Pinpoint the cell where the given text exists, returning its [X, Y] midpoint coordinate. 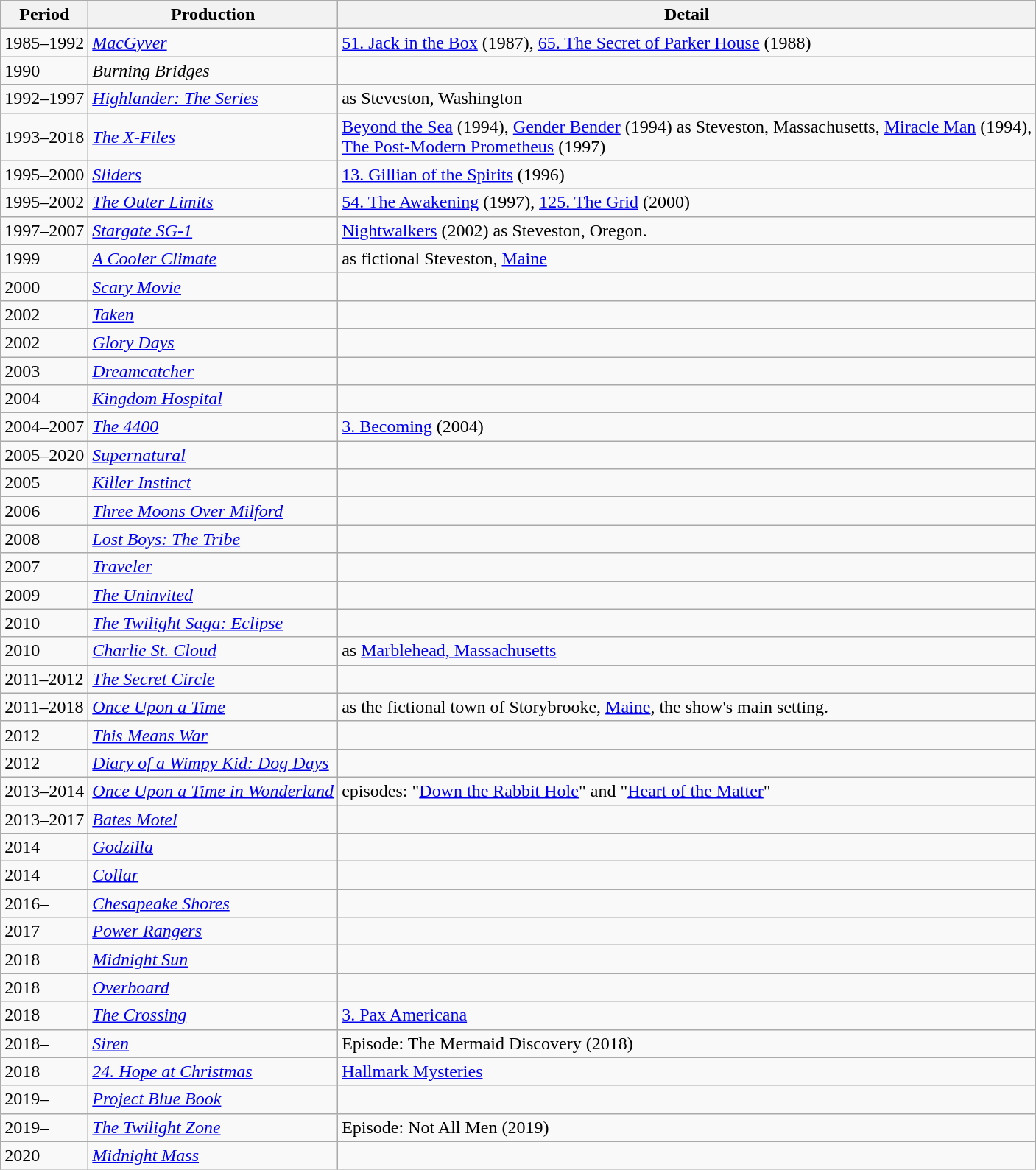
2013–2014 [44, 791]
This Means War [214, 735]
51. Jack in the Box (1987), 65. The Secret of Parker House (1988) [687, 43]
Siren [214, 1043]
The Twilight Saga: Eclipse [214, 623]
Project Blue Book [214, 1099]
Scary Movie [214, 286]
Supernatural [214, 455]
Collar [214, 875]
1985–1992 [44, 43]
Burning Bridges [214, 71]
The Uninvited [214, 595]
Taken [214, 314]
Production [214, 15]
Kingdom Hospital [214, 399]
Beyond the Sea (1994), Gender Bender (1994) as Steveston, Massachusetts, Miracle Man (1994), The Post-Modern Prometheus (1997) [687, 137]
Overboard [214, 987]
2011–2012 [44, 679]
Bates Motel [214, 820]
Power Rangers [214, 931]
as Steveston, Washington [687, 99]
Highlander: The Series [214, 99]
2016– [44, 903]
Hallmark Mysteries [687, 1071]
as fictional Steveston, Maine [687, 258]
Episode: The Mermaid Discovery (2018) [687, 1043]
1995–2002 [44, 202]
2005–2020 [44, 455]
Three Moons Over Milford [214, 511]
2007 [44, 567]
Charlie St. Cloud [214, 651]
13. Gillian of the Spirits (1996) [687, 175]
Chesapeake Shores [214, 903]
Diary of a Wimpy Kid: Dog Days [214, 763]
2009 [44, 595]
The Crossing [214, 1015]
Detail [687, 15]
1992–1997 [44, 99]
2008 [44, 539]
2005 [44, 483]
Midnight Mass [214, 1155]
Lost Boys: The Tribe [214, 539]
Traveler [214, 567]
Period [44, 15]
2018– [44, 1043]
The 4400 [214, 427]
as the fictional town of Storybrooke, Maine, the show's main setting. [687, 707]
Once Upon a Time [214, 707]
24. Hope at Christmas [214, 1071]
1990 [44, 71]
2003 [44, 370]
2017 [44, 931]
as Marblehead, Massachusetts [687, 651]
1999 [44, 258]
2006 [44, 511]
2011–2018 [44, 707]
Sliders [214, 175]
54. The Awakening (1997), 125. The Grid (2000) [687, 202]
The Twilight Zone [214, 1127]
3. Becoming (2004) [687, 427]
2004–2007 [44, 427]
1995–2000 [44, 175]
2020 [44, 1155]
Once Upon a Time in Wonderland [214, 791]
episodes: "Down the Rabbit Hole" and "Heart of the Matter" [687, 791]
The Secret Circle [214, 679]
MacGyver [214, 43]
2004 [44, 399]
Stargate SG-1 [214, 230]
1997–2007 [44, 230]
Godzilla [214, 847]
2013–2017 [44, 820]
Nightwalkers (2002) as Steveston, Oregon. [687, 230]
The X-Files [214, 137]
A Cooler Climate [214, 258]
Dreamcatcher [214, 370]
1993–2018 [44, 137]
Glory Days [214, 342]
3. Pax Americana [687, 1015]
Episode: Not All Men (2019) [687, 1127]
Midnight Sun [214, 959]
Killer Instinct [214, 483]
2000 [44, 286]
The Outer Limits [214, 202]
